Identify which cell holds the provided text, then report its (x, y) central coordinate. 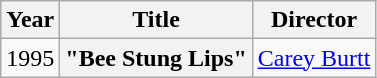
Year (30, 20)
Title (156, 20)
"Bee Stung Lips" (156, 58)
Director (314, 20)
Carey Burtt (314, 58)
1995 (30, 58)
